Detect which cell encompasses the target text, then output its [x, y] center coordinate. 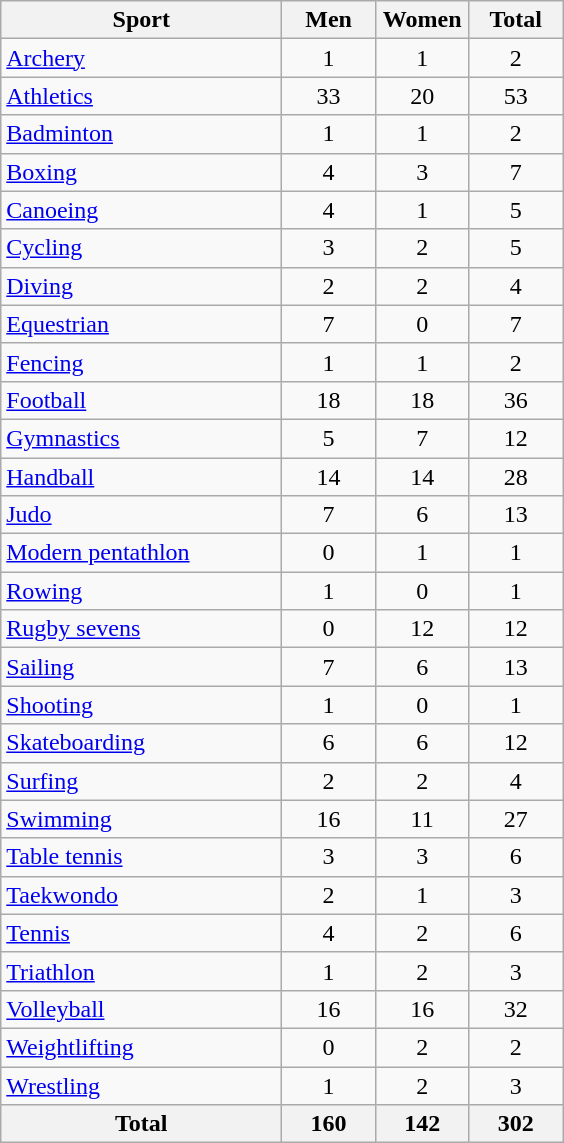
Women [422, 20]
Diving [142, 286]
11 [422, 819]
142 [422, 1124]
27 [516, 819]
20 [422, 96]
32 [516, 1009]
Triathlon [142, 971]
Modern pentathlon [142, 553]
53 [516, 96]
Table tennis [142, 857]
Tennis [142, 933]
Equestrian [142, 324]
Judo [142, 515]
Skateboarding [142, 743]
Shooting [142, 705]
Badminton [142, 134]
Swimming [142, 819]
302 [516, 1124]
Fencing [142, 362]
Men [329, 20]
Canoeing [142, 210]
Cycling [142, 248]
Rugby sevens [142, 629]
Volleyball [142, 1009]
Handball [142, 477]
Gymnastics [142, 438]
Boxing [142, 172]
Weightlifting [142, 1047]
Taekwondo [142, 895]
36 [516, 400]
Wrestling [142, 1085]
160 [329, 1124]
33 [329, 96]
Athletics [142, 96]
Sailing [142, 667]
Surfing [142, 781]
Sport [142, 20]
Rowing [142, 591]
Archery [142, 58]
28 [516, 477]
Football [142, 400]
